Return [x, y] of the center of cell containing provided text 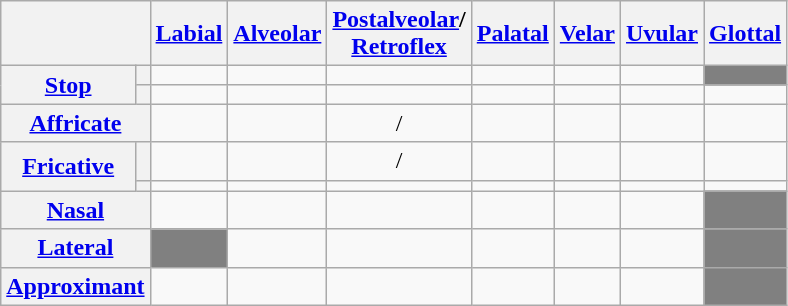
Uvular [662, 34]
Stop [68, 85]
Labial [189, 34]
Affricate [76, 123]
Palatal [512, 34]
Glottal [746, 34]
Lateral [76, 248]
Nasal [76, 210]
Velar [587, 34]
Alveolar [278, 34]
Fricative [68, 166]
Postalveolar/Retroflex [399, 34]
Approximant [76, 286]
